Return [X, Y] of the center of cell containing provided text 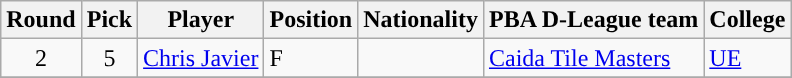
College [748, 20]
Player [201, 20]
UE [748, 58]
Position [311, 20]
F [311, 58]
2 [41, 58]
Caida Tile Masters [593, 58]
Nationality [421, 20]
5 [109, 58]
Pick [109, 20]
Round [41, 20]
Chris Javier [201, 58]
PBA D-League team [593, 20]
